Return the (X, Y) coordinate for the center point of the cell that contains the specified text.  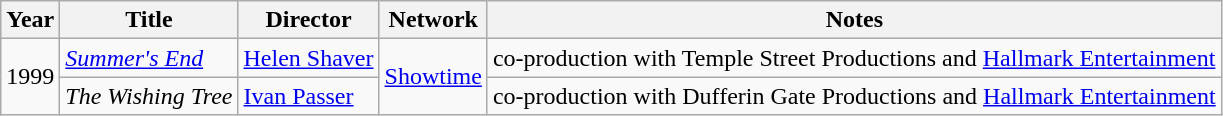
co-production with Temple Street Productions and Hallmark Entertainment (854, 58)
Showtime (433, 77)
Year (30, 20)
Notes (854, 20)
Helen Shaver (308, 58)
The Wishing Tree (149, 96)
Network (433, 20)
1999 (30, 77)
Summer's End (149, 58)
Title (149, 20)
Director (308, 20)
co-production with Dufferin Gate Productions and Hallmark Entertainment (854, 96)
Ivan Passer (308, 96)
